Extract the [X, Y] coordinate from the center of the cell holding the provided text.  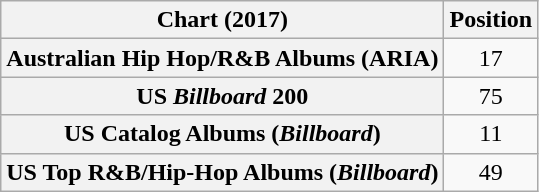
17 [491, 58]
Position [491, 20]
US Top R&B/Hip-Hop Albums (Billboard) [222, 172]
Chart (2017) [222, 20]
US Catalog Albums (Billboard) [222, 134]
US Billboard 200 [222, 96]
Australian Hip Hop/R&B Albums (ARIA) [222, 58]
49 [491, 172]
11 [491, 134]
75 [491, 96]
